Identify which cell holds the provided text, then report its (x, y) central coordinate. 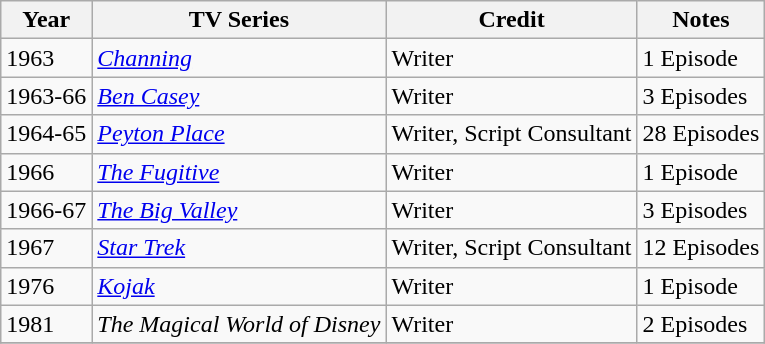
Channing (239, 58)
Notes (701, 20)
1976 (46, 286)
Peyton Place (239, 134)
Credit (512, 20)
Ben Casey (239, 96)
1966-67 (46, 210)
1966 (46, 172)
TV Series (239, 20)
1963 (46, 58)
1964-65 (46, 134)
2 Episodes (701, 324)
28 Episodes (701, 134)
Star Trek (239, 248)
1967 (46, 248)
1981 (46, 324)
12 Episodes (701, 248)
Kojak (239, 286)
1963-66 (46, 96)
Year (46, 20)
The Big Valley (239, 210)
The Fugitive (239, 172)
The Magical World of Disney (239, 324)
